Locate the cell with the specified text and output its (x, y) center coordinate. 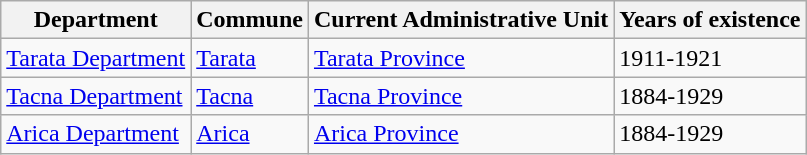
Department (96, 20)
Tarata Department (96, 58)
Arica Province (460, 134)
Tarata Province (460, 58)
Commune (250, 20)
Tacna Department (96, 96)
Years of existence (710, 20)
Tarata (250, 58)
1911-1921 (710, 58)
Arica (250, 134)
Current Administrative Unit (460, 20)
Arica Department (96, 134)
Tacna (250, 96)
Tacna Province (460, 96)
